Locate the cell with the specified text and output its (x, y) center coordinate. 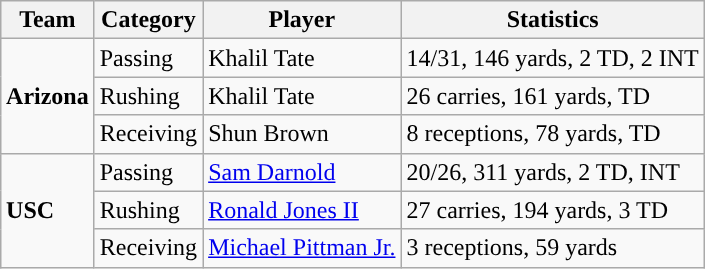
3 receptions, 59 yards (552, 248)
Player (302, 20)
Statistics (552, 20)
Arizona (48, 96)
20/26, 311 yards, 2 TD, INT (552, 172)
Category (148, 20)
Sam Darnold (302, 172)
Shun Brown (302, 134)
Team (48, 20)
Ronald Jones II (302, 210)
14/31, 146 yards, 2 TD, 2 INT (552, 58)
8 receptions, 78 yards, TD (552, 134)
USC (48, 210)
26 carries, 161 yards, TD (552, 96)
Michael Pittman Jr. (302, 248)
27 carries, 194 yards, 3 TD (552, 210)
